Capture the cell that displays the provided text and extract its (X, Y) central coordinate. 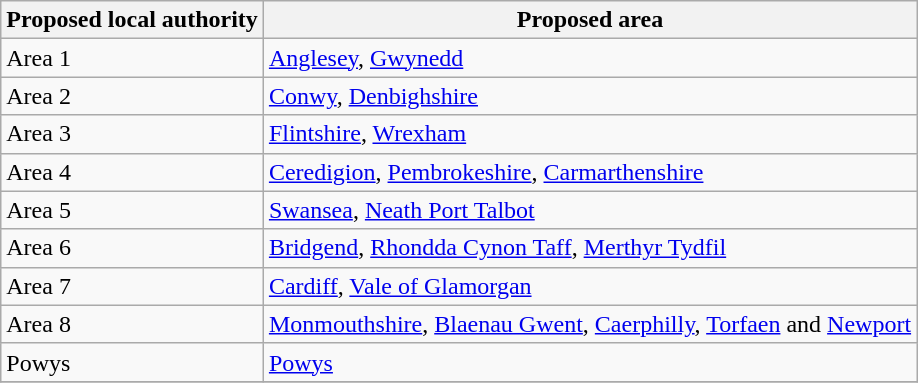
Area 4 (132, 172)
Area 3 (132, 134)
Ceredigion, Pembrokeshire, Carmarthenshire (590, 172)
Cardiff, Vale of Glamorgan (590, 286)
Area 7 (132, 286)
Swansea, Neath Port Talbot (590, 210)
Proposed local authority (132, 20)
Flintshire, Wrexham (590, 134)
Area 8 (132, 324)
Bridgend, Rhondda Cynon Taff, Merthyr Tydfil (590, 248)
Area 6 (132, 248)
Area 2 (132, 96)
Monmouthshire, Blaenau Gwent, Caerphilly, Torfaen and Newport (590, 324)
Anglesey, Gwynedd (590, 58)
Conwy, Denbighshire (590, 96)
Area 5 (132, 210)
Area 1 (132, 58)
Proposed area (590, 20)
